Return [x, y] of the center of cell containing provided text 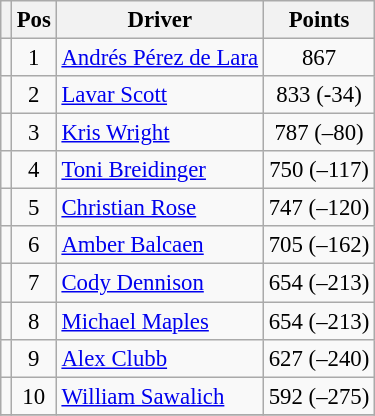
6 [34, 245]
787 (–80) [318, 133]
Alex Clubb [160, 358]
7 [34, 283]
833 (-34) [318, 95]
1 [34, 58]
Andrés Pérez de Lara [160, 58]
Cody Dennison [160, 283]
Points [318, 20]
4 [34, 170]
3 [34, 133]
5 [34, 208]
705 (–162) [318, 245]
2 [34, 95]
592 (–275) [318, 396]
Christian Rose [160, 208]
Lavar Scott [160, 95]
Michael Maples [160, 321]
10 [34, 396]
Amber Balcaen [160, 245]
Pos [34, 20]
8 [34, 321]
William Sawalich [160, 396]
Driver [160, 20]
627 (–240) [318, 358]
9 [34, 358]
Kris Wright [160, 133]
747 (–120) [318, 208]
867 [318, 58]
Toni Breidinger [160, 170]
750 (–117) [318, 170]
